Provide the [X, Y] coordinate of the cell's center where the given text is located.  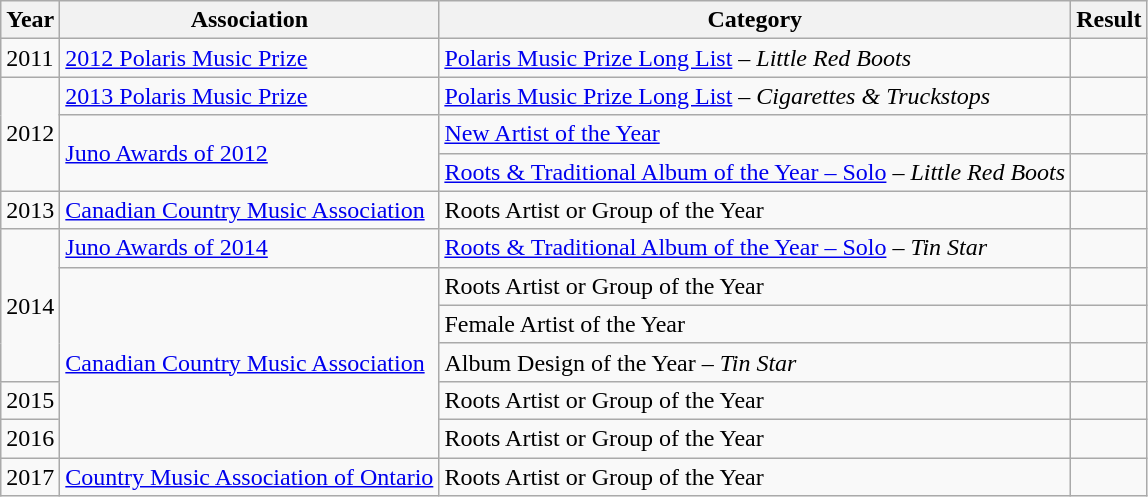
Roots & Traditional Album of the Year – Solo – Little Red Boots [755, 172]
2013 Polaris Music Prize [250, 96]
2011 [30, 58]
Roots & Traditional Album of the Year – Solo – Tin Star [755, 248]
Juno Awards of 2012 [250, 153]
2012 Polaris Music Prize [250, 58]
2012 [30, 134]
2014 [30, 305]
Female Artist of the Year [755, 324]
Result [1109, 20]
Category [755, 20]
Polaris Music Prize Long List – Cigarettes & Truckstops [755, 96]
Polaris Music Prize Long List – Little Red Boots [755, 58]
Album Design of the Year – Tin Star [755, 362]
Country Music Association of Ontario [250, 477]
2013 [30, 210]
2015 [30, 400]
2016 [30, 438]
New Artist of the Year [755, 134]
2017 [30, 477]
Year [30, 20]
Juno Awards of 2014 [250, 248]
Association [250, 20]
